From the cell containing the given text, extract its center point as (x, y) coordinate. 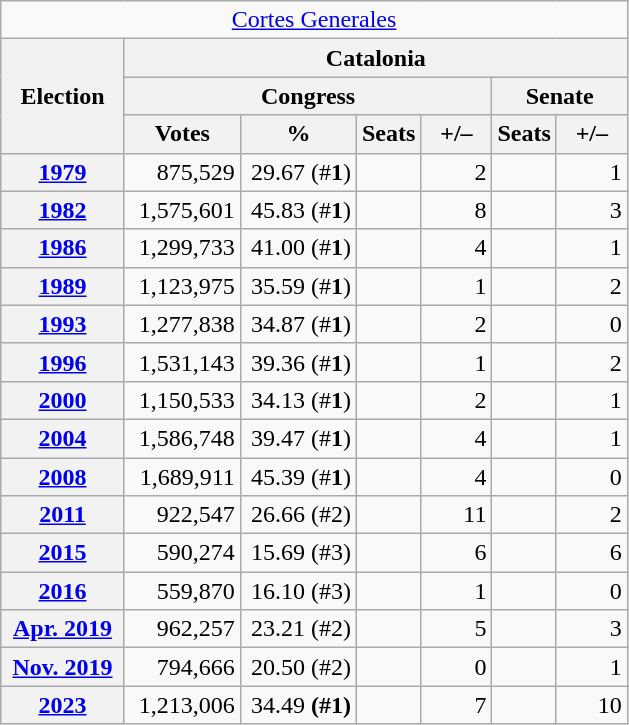
1996 (63, 362)
% (298, 134)
590,274 (182, 553)
16.10 (#3) (298, 591)
2004 (63, 438)
34.87 (#1) (298, 324)
Cortes Generales (314, 20)
1,123,975 (182, 286)
39.36 (#1) (298, 362)
Catalonia (376, 58)
34.13 (#1) (298, 400)
1,689,911 (182, 477)
922,547 (182, 515)
10 (592, 705)
1,575,601 (182, 210)
794,666 (182, 667)
1,586,748 (182, 438)
23.21 (#2) (298, 629)
Votes (182, 134)
45.39 (#1) (298, 477)
29.67 (#1) (298, 172)
Senate (560, 96)
Congress (308, 96)
Nov. 2019 (63, 667)
41.00 (#1) (298, 248)
1986 (63, 248)
2016 (63, 591)
2008 (63, 477)
559,870 (182, 591)
2023 (63, 705)
1,531,143 (182, 362)
875,529 (182, 172)
39.47 (#1) (298, 438)
34.49 (#1) (298, 705)
2011 (63, 515)
1989 (63, 286)
15.69 (#3) (298, 553)
1,299,733 (182, 248)
1,277,838 (182, 324)
1,213,006 (182, 705)
20.50 (#2) (298, 667)
35.59 (#1) (298, 286)
Election (63, 96)
26.66 (#2) (298, 515)
1993 (63, 324)
5 (456, 629)
8 (456, 210)
962,257 (182, 629)
2000 (63, 400)
1979 (63, 172)
45.83 (#1) (298, 210)
7 (456, 705)
11 (456, 515)
Apr. 2019 (63, 629)
1982 (63, 210)
2015 (63, 553)
1,150,533 (182, 400)
